Search for the cell housing the specified text and yield its [X, Y] center coordinate. 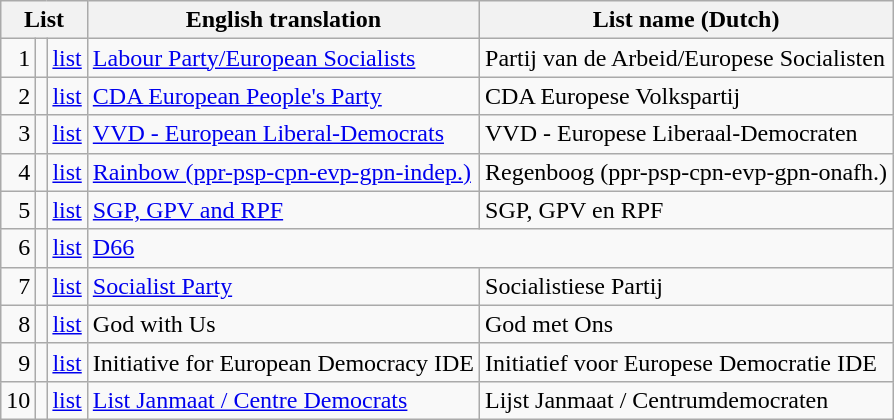
4 [18, 172]
SGP, GPV and RPF [283, 210]
6 [18, 248]
10 [18, 400]
8 [18, 324]
7 [18, 286]
Partij van de Arbeid/Europese Socialisten [686, 58]
Regenboog (ppr-psp-cpn-evp-gpn-onafh.) [686, 172]
God met Ons [686, 324]
SGP, GPV en RPF [686, 210]
List name (Dutch) [686, 20]
God with Us [283, 324]
2 [18, 96]
9 [18, 362]
Socialistiese Partij [686, 286]
Rainbow (ppr-psp-cpn-evp-gpn-indep.) [283, 172]
CDA Europese Volkspartij [686, 96]
Labour Party/European Socialists [283, 58]
VVD - European Liberal-Democrats [283, 134]
Initiatief voor Europese Democratie IDE [686, 362]
D66 [490, 248]
List [44, 20]
VVD - Europese Liberaal-Democraten [686, 134]
3 [18, 134]
5 [18, 210]
Initiative for European Democracy IDE [283, 362]
Lijst Janmaat / Centrumdemocraten [686, 400]
CDA European People's Party [283, 96]
English translation [283, 20]
Socialist Party [283, 286]
1 [18, 58]
List Janmaat / Centre Democrats [283, 400]
